Find where the given text appears and provide that cell's center as [x, y] coordinate. 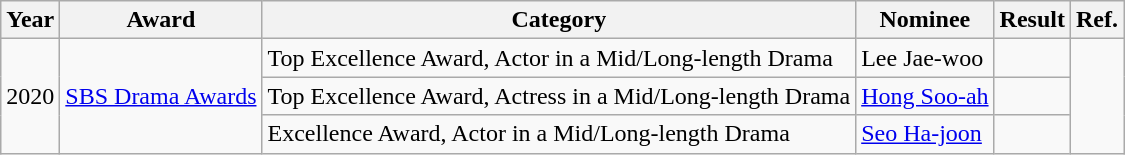
Hong Soo-ah [925, 96]
2020 [30, 96]
Seo Ha-joon [925, 134]
Year [30, 20]
Top Excellence Award, Actor in a Mid/Long-length Drama [559, 58]
Top Excellence Award, Actress in a Mid/Long-length Drama [559, 96]
Ref. [1096, 20]
SBS Drama Awards [161, 96]
Result [1032, 20]
Nominee [925, 20]
Category [559, 20]
Lee Jae-woo [925, 58]
Award [161, 20]
Excellence Award, Actor in a Mid/Long-length Drama [559, 134]
